Return the [X, Y] coordinate for the center point of the cell that contains the specified text.  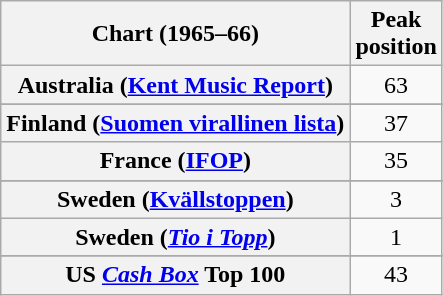
43 [396, 275]
Finland (Suomen virallinen lista) [176, 123]
Chart (1965–66) [176, 34]
37 [396, 123]
France (IFOP) [176, 161]
3 [396, 199]
1 [396, 237]
Peakposition [396, 34]
US Cash Box Top 100 [176, 275]
Sweden (Kvällstoppen) [176, 199]
35 [396, 161]
Sweden (Tio i Topp) [176, 237]
63 [396, 85]
Australia (Kent Music Report) [176, 85]
